Capture the cell that displays the provided text and extract its (x, y) central coordinate. 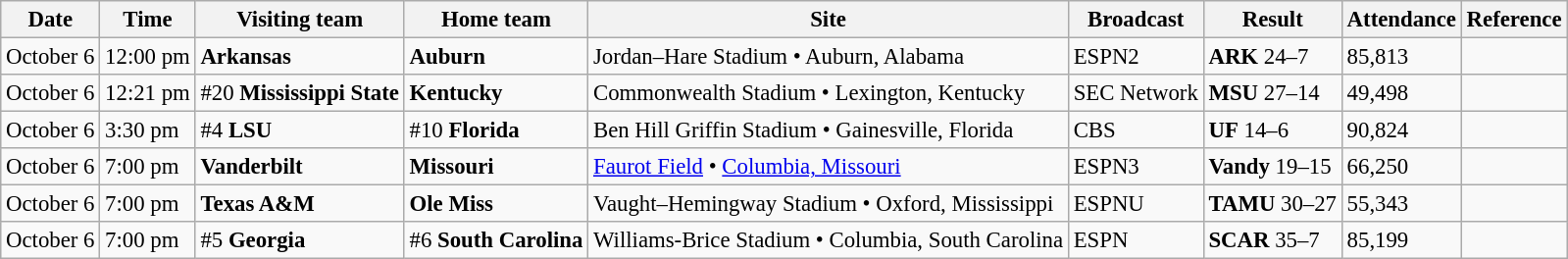
Ole Miss (496, 204)
Ben Hill Griffin Stadium • Gainesville, Florida (829, 130)
CBS (1136, 130)
SCAR 35–7 (1273, 240)
ESPN3 (1136, 167)
Attendance (1401, 20)
12:00 pm (147, 57)
85,813 (1401, 57)
Auburn (496, 57)
Vaught–Hemingway Stadium • Oxford, Mississippi (829, 204)
Vandy 19–15 (1273, 167)
85,199 (1401, 240)
#5 Georgia (300, 240)
Site (829, 20)
3:30 pm (147, 130)
Home team (496, 20)
Texas A&M (300, 204)
Faurot Field • Columbia, Missouri (829, 167)
Date (51, 20)
Missouri (496, 167)
MSU 27–14 (1273, 93)
90,824 (1401, 130)
Kentucky (496, 93)
49,498 (1401, 93)
66,250 (1401, 167)
#4 LSU (300, 130)
Commonwealth Stadium • Lexington, Kentucky (829, 93)
12:21 pm (147, 93)
Jordan–Hare Stadium • Auburn, Alabama (829, 57)
SEC Network (1136, 93)
#10 Florida (496, 130)
Vanderbilt (300, 167)
Time (147, 20)
Broadcast (1136, 20)
#20 Mississippi State (300, 93)
UF 14–6 (1273, 130)
ESPN2 (1136, 57)
TAMU 30–27 (1273, 204)
Williams-Brice Stadium • Columbia, South Carolina (829, 240)
Arkansas (300, 57)
Visiting team (300, 20)
55,343 (1401, 204)
Result (1273, 20)
#6 South Carolina (496, 240)
Reference (1514, 20)
ESPN (1136, 240)
ESPNU (1136, 204)
ARK 24–7 (1273, 57)
